Extract the [x, y] coordinate from the center of the cell holding the provided text.  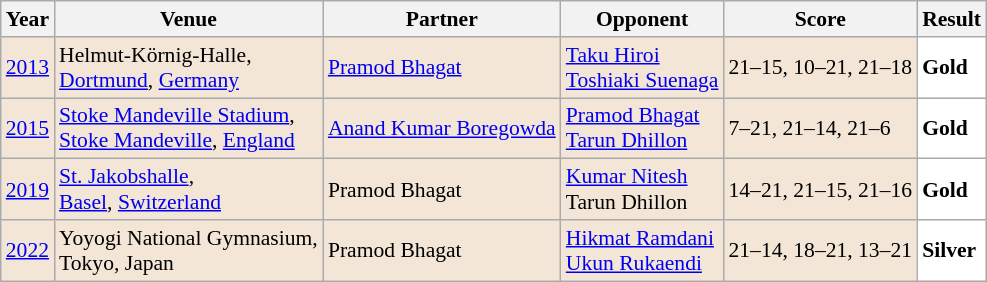
Anand Kumar Boregowda [442, 128]
Taku Hiroi Toshiaki Suenaga [642, 68]
2015 [28, 128]
2022 [28, 250]
Silver [952, 250]
Opponent [642, 19]
2013 [28, 68]
Score [820, 19]
Pramod Bhagat Tarun Dhillon [642, 128]
Venue [188, 19]
21–15, 10–21, 21–18 [820, 68]
Partner [442, 19]
21–14, 18–21, 13–21 [820, 250]
Result [952, 19]
2019 [28, 190]
14–21, 21–15, 21–16 [820, 190]
Helmut-Körnig-Halle,Dortmund, Germany [188, 68]
Kumar Nitesh Tarun Dhillon [642, 190]
Stoke Mandeville Stadium,Stoke Mandeville, England [188, 128]
Year [28, 19]
Hikmat Ramdani Ukun Rukaendi [642, 250]
Yoyogi National Gymnasium,Tokyo, Japan [188, 250]
7–21, 21–14, 21–6 [820, 128]
St. Jakobshalle,Basel, Switzerland [188, 190]
